Extract the [x, y] coordinate from the center of the cell holding the provided text.  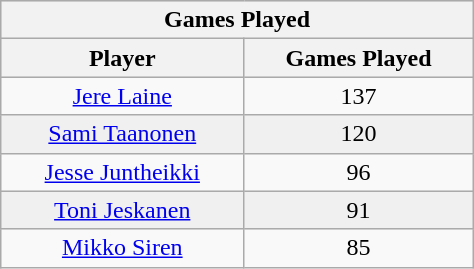
96 [358, 172]
Jesse Juntheikki [122, 172]
137 [358, 96]
85 [358, 248]
Mikko Siren [122, 248]
Sami Taanonen [122, 134]
Toni Jeskanen [122, 210]
Jere Laine [122, 96]
91 [358, 210]
Player [122, 58]
120 [358, 134]
